Return the [x, y] coordinate for the center point of the cell that contains the specified text.  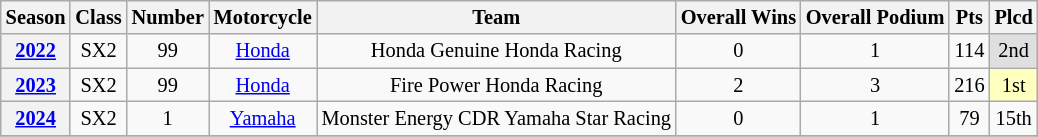
Honda Genuine Honda Racing [496, 51]
1st [1014, 85]
Overall Podium [875, 17]
2023 [36, 85]
Class [98, 17]
79 [969, 118]
15th [1014, 118]
2022 [36, 51]
Overall Wins [738, 17]
Fire Power Honda Racing [496, 85]
Plcd [1014, 17]
Monster Energy CDR Yamaha Star Racing [496, 118]
Motorcycle [263, 17]
Team [496, 17]
2024 [36, 118]
Pts [969, 17]
114 [969, 51]
2nd [1014, 51]
Yamaha [263, 118]
3 [875, 85]
216 [969, 85]
Number [168, 17]
Season [36, 17]
2 [738, 85]
